Locate the cell with the specified text and output its (X, Y) center coordinate. 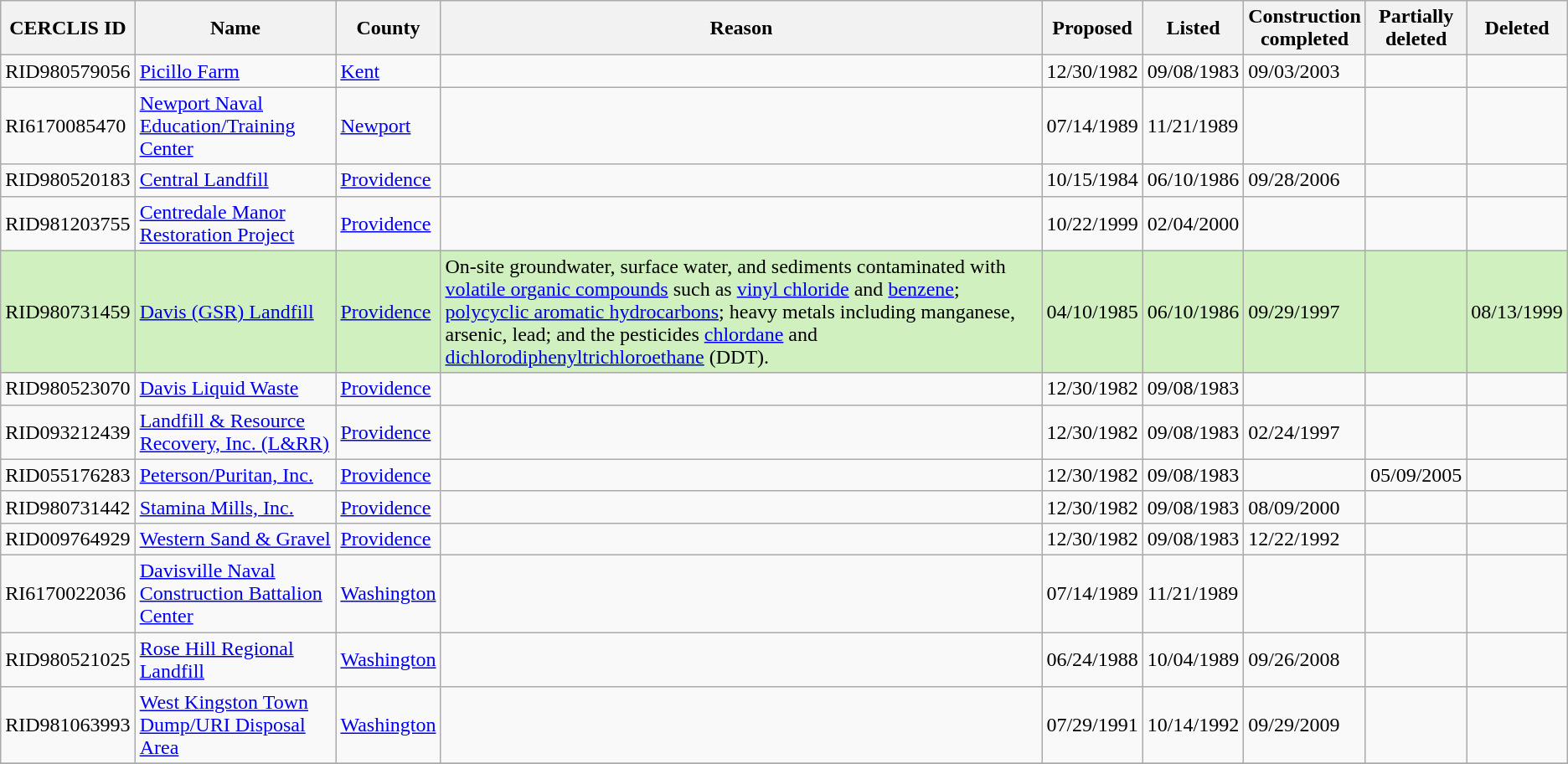
10/15/1984 (1092, 180)
RID055176283 (68, 475)
Western Sand & Gravel (235, 539)
12/22/1992 (1305, 539)
Newport Naval Education/Training Center (235, 126)
RID093212439 (68, 432)
Deleted (1517, 28)
Listed (1193, 28)
Centredale Manor Restoration Project (235, 223)
Davisville Naval Construction Battalion Center (235, 593)
09/28/2006 (1305, 180)
Davis Liquid Waste (235, 389)
RID980523070 (68, 389)
07/29/1991 (1092, 725)
Partiallydeleted (1416, 28)
RID009764929 (68, 539)
RID981203755 (68, 223)
Kent (389, 71)
County (389, 28)
05/09/2005 (1416, 475)
RID980579056 (68, 71)
CERCLIS ID (68, 28)
Newport (389, 126)
09/29/1997 (1305, 312)
08/13/1999 (1517, 312)
02/24/1997 (1305, 432)
Central Landfill (235, 180)
RID980521025 (68, 658)
RID980520183 (68, 180)
Stamina Mills, Inc. (235, 507)
09/26/2008 (1305, 658)
10/14/1992 (1193, 725)
Rose Hill Regional Landfill (235, 658)
Name (235, 28)
09/03/2003 (1305, 71)
02/04/2000 (1193, 223)
Proposed (1092, 28)
Davis (GSR) Landfill (235, 312)
West Kingston Town Dump/URI Disposal Area (235, 725)
Peterson/Puritan, Inc. (235, 475)
RID980731459 (68, 312)
04/10/1985 (1092, 312)
Landfill & Resource Recovery, Inc. (L&RR) (235, 432)
Reason (741, 28)
06/24/1988 (1092, 658)
08/09/2000 (1305, 507)
RI6170085470 (68, 126)
RID980731442 (68, 507)
RID981063993 (68, 725)
09/29/2009 (1305, 725)
Picillo Farm (235, 71)
10/04/1989 (1193, 658)
RI6170022036 (68, 593)
10/22/1999 (1092, 223)
Constructioncompleted (1305, 28)
